Locate the cell with the specified text and output its (X, Y) center coordinate. 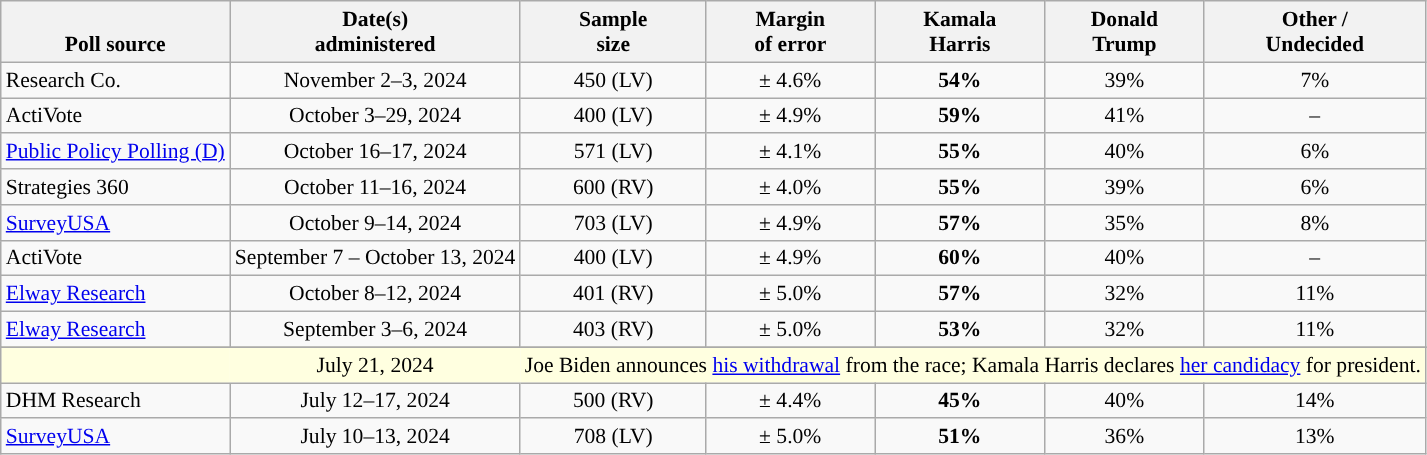
October 3–29, 2024 (376, 116)
13% (1315, 437)
450 (LV) (613, 80)
Research Co. (116, 80)
October 16–17, 2024 (376, 152)
Other /Undecided (1315, 32)
September 7 – October 13, 2024 (376, 258)
45% (960, 401)
± 4.0% (790, 187)
September 3–6, 2024 (376, 330)
Marginof error (790, 32)
53% (960, 330)
401 (RV) (613, 294)
571 (LV) (613, 152)
Poll source (116, 32)
7% (1315, 80)
KamalaHarris (960, 32)
Strategies 360 (116, 187)
Date(s)administered (376, 32)
703 (LV) (613, 223)
60% (960, 258)
Joe Biden announces his withdrawal from the race; Kamala Harris declares her candidacy for president. (973, 365)
8% (1315, 223)
500 (RV) (613, 401)
Public Policy Polling (D) (116, 152)
October 9–14, 2024 (376, 223)
October 11–16, 2024 (376, 187)
54% (960, 80)
14% (1315, 401)
July 12–17, 2024 (376, 401)
November 2–3, 2024 (376, 80)
Samplesize (613, 32)
35% (1124, 223)
± 4.1% (790, 152)
July 21, 2024 (376, 365)
51% (960, 437)
DHM Research (116, 401)
41% (1124, 116)
403 (RV) (613, 330)
± 4.6% (790, 80)
October 8–12, 2024 (376, 294)
36% (1124, 437)
59% (960, 116)
708 (LV) (613, 437)
± 4.4% (790, 401)
600 (RV) (613, 187)
July 10–13, 2024 (376, 437)
DonaldTrump (1124, 32)
